Provide the (x, y) coordinate of the cell's center where the given text is located.  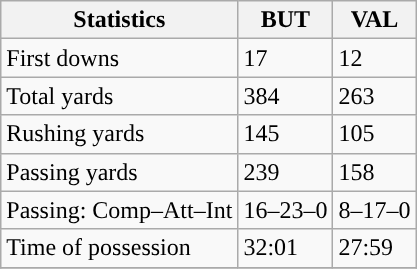
Time of possession (120, 248)
Passing yards (120, 172)
105 (374, 134)
Total yards (120, 96)
263 (374, 96)
First downs (120, 58)
384 (286, 96)
239 (286, 172)
VAL (374, 20)
17 (286, 58)
158 (374, 172)
BUT (286, 20)
16–23–0 (286, 210)
27:59 (374, 248)
145 (286, 134)
Passing: Comp–Att–Int (120, 210)
Rushing yards (120, 134)
12 (374, 58)
8–17–0 (374, 210)
Statistics (120, 20)
32:01 (286, 248)
